Provide the (X, Y) coordinate of the cell's center where the given text is located.  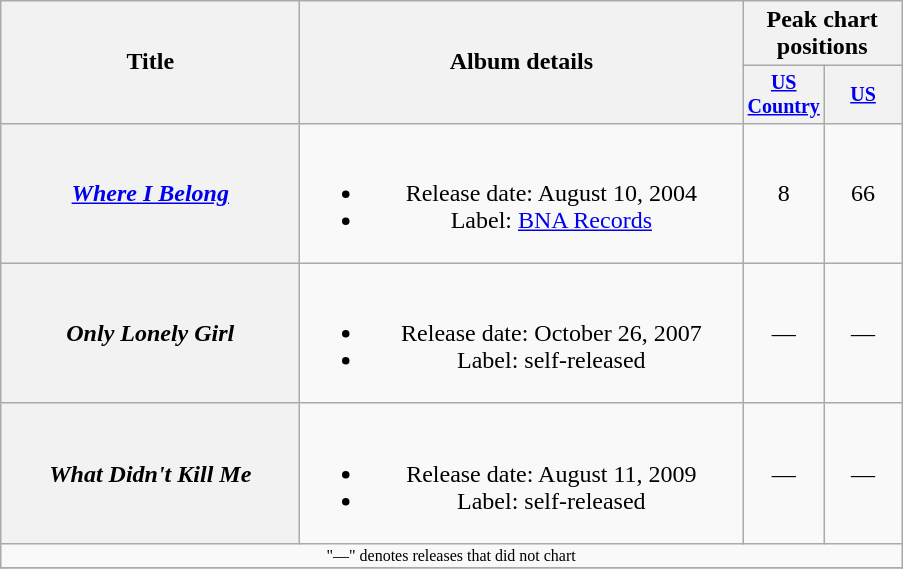
Only Lonely Girl (150, 333)
Release date: August 10, 2004Label: BNA Records (522, 193)
Release date: August 11, 2009Label: self-released (522, 473)
8 (784, 193)
Peak chartpositions (822, 34)
"—" denotes releases that did not chart (452, 555)
Title (150, 62)
Where I Belong (150, 193)
Album details (522, 62)
Release date: October 26, 2007Label: self-released (522, 333)
US (864, 94)
US Country (784, 94)
What Didn't Kill Me (150, 473)
66 (864, 193)
